Return (x, y) of the center of cell containing provided text 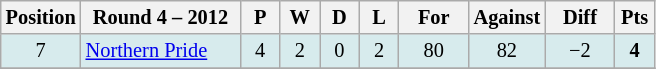
7 (41, 51)
For (434, 17)
Position (41, 17)
W (300, 17)
D (340, 17)
80 (434, 51)
0 (340, 51)
P (260, 17)
L (379, 17)
Round 4 – 2012 (161, 17)
Pts (635, 17)
Diff (580, 17)
82 (508, 51)
Northern Pride (161, 51)
−2 (580, 51)
Against (508, 17)
